Find where the given text appears and provide that cell's center as [X, Y] coordinate. 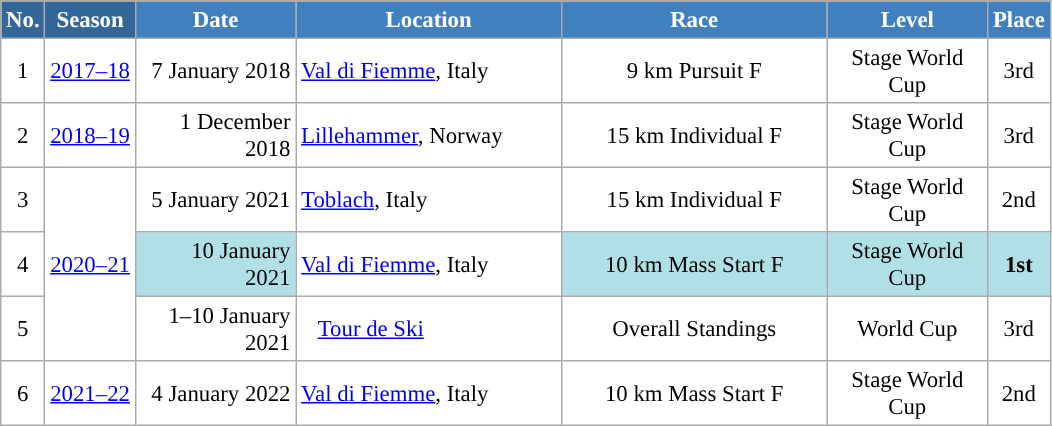
1–10 January 2021 [216, 330]
1 December 2018 [216, 136]
World Cup [908, 330]
2020–21 [90, 265]
5 [23, 330]
Tour de Ski [429, 330]
Place [1019, 20]
Location [429, 20]
5 January 2021 [216, 200]
2nd [1019, 200]
2 [23, 136]
1st [1019, 264]
Overall Standings [694, 330]
Toblach, Italy [429, 200]
3 [23, 200]
Level [908, 20]
9 km Pursuit F [694, 72]
No. [23, 20]
Race [694, 20]
7 January 2018 [216, 72]
10 January 2021 [216, 264]
1 [23, 72]
Season [90, 20]
4 [23, 264]
Lillehammer, Norway [429, 136]
2018–19 [90, 136]
10 km Mass Start F [694, 264]
Date [216, 20]
2017–18 [90, 72]
